Output the (X, Y) coordinate of the center of the cell containing the given text.  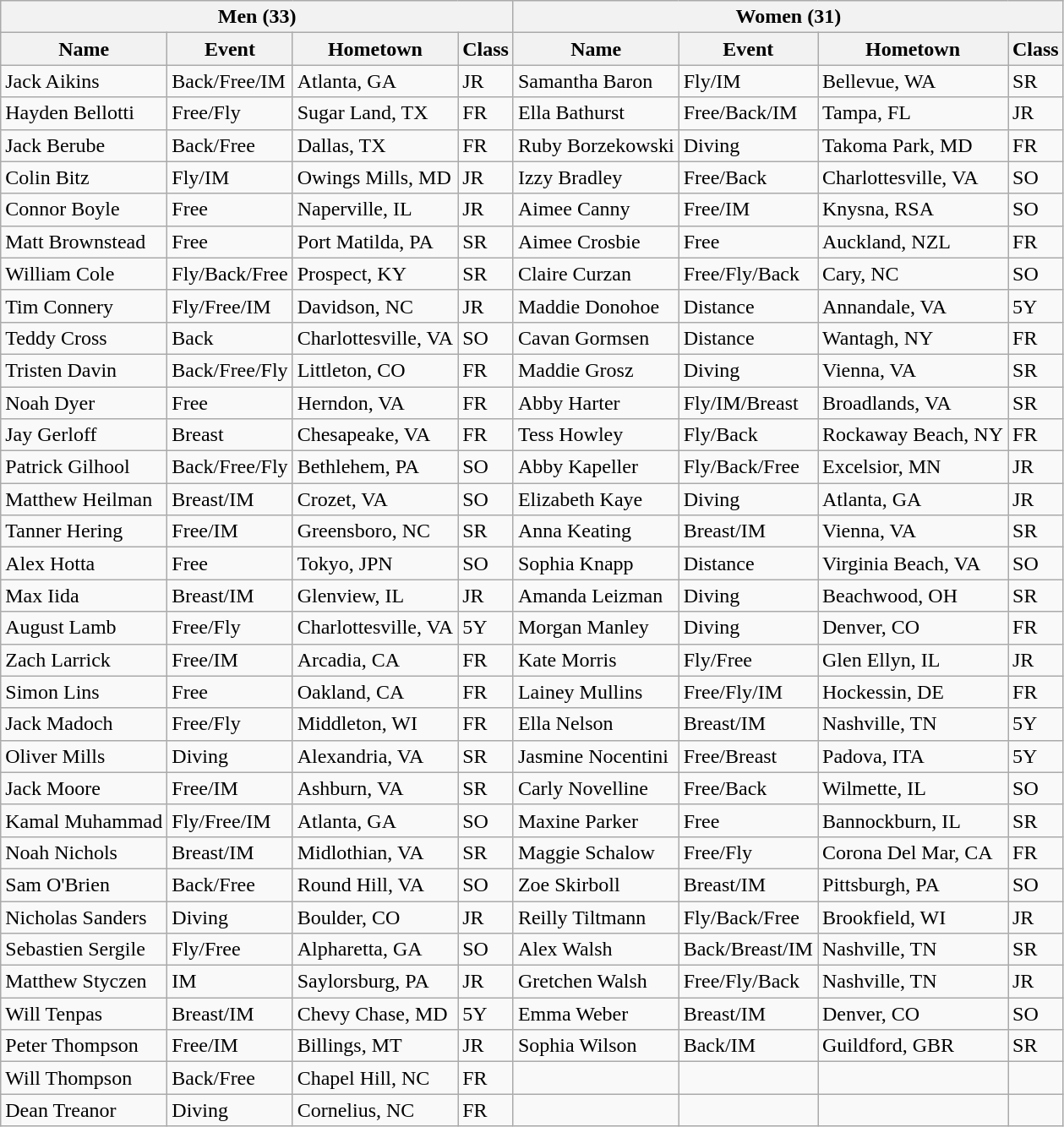
Simon Lins (85, 692)
Maggie Schalow (596, 852)
Jasmine Nocentini (596, 756)
Wilmette, IL (913, 788)
Men (33) (257, 17)
Jay Gerloff (85, 435)
Noah Dyer (85, 403)
Broadlands, VA (913, 403)
Sebastien Sergile (85, 950)
Davidson, NC (375, 306)
Fly/IM/Breast (748, 403)
Beachwood, OH (913, 596)
Aimee Canny (596, 210)
Elizabeth Kaye (596, 499)
Hockessin, DE (913, 692)
Noah Nichols (85, 852)
Matthew Heilman (85, 499)
Hayden Bellotti (85, 113)
Connor Boyle (85, 210)
Glen Ellyn, IL (913, 660)
Excelsior, MN (913, 467)
Crozet, VA (375, 499)
Back (230, 338)
Wantagh, NY (913, 338)
Jack Berube (85, 145)
Virginia Beach, VA (913, 563)
Tristen Davin (85, 370)
Takoma Park, MD (913, 145)
Maxine Parker (596, 820)
Alpharetta, GA (375, 950)
Dean Treanor (85, 1110)
Amanda Leizman (596, 596)
Colin Bitz (85, 177)
Abby Harter (596, 403)
Free/Breast (748, 756)
Cary, NC (913, 274)
Matt Brownstead (85, 242)
Aimee Crosbie (596, 242)
Fly/Back (748, 435)
Free/Back/IM (748, 113)
Dallas, TX (375, 145)
Boulder, CO (375, 917)
Naperville, IL (375, 210)
Auckland, NZL (913, 242)
Billings, MT (375, 1046)
Midlothian, VA (375, 852)
Cornelius, NC (375, 1110)
Alex Walsh (596, 950)
Back/Breast/IM (748, 950)
Zach Larrick (85, 660)
Anna Keating (596, 531)
Claire Curzan (596, 274)
Ashburn, VA (375, 788)
Middleton, WI (375, 724)
Maddie Donohoe (596, 306)
Emma Weber (596, 1014)
Reilly Tiltmann (596, 917)
Glenview, IL (375, 596)
Oliver Mills (85, 756)
Will Tenpas (85, 1014)
Prospect, KY (375, 274)
Tanner Hering (85, 531)
Chevy Chase, MD (375, 1014)
Back/Free/IM (230, 81)
Izzy Bradley (596, 177)
Will Thompson (85, 1078)
Maddie Grosz (596, 370)
Rockaway Beach, NY (913, 435)
Peter Thompson (85, 1046)
Sophia Knapp (596, 563)
Brookfield, WI (913, 917)
Tess Howley (596, 435)
Max Iida (85, 596)
Alex Hotta (85, 563)
Bethlehem, PA (375, 467)
Sam O'Brien (85, 885)
Abby Kapeller (596, 467)
Pittsburgh, PA (913, 885)
Jack Aikins (85, 81)
IM (230, 982)
Matthew Styczen (85, 982)
William Cole (85, 274)
Saylorsburg, PA (375, 982)
Morgan Manley (596, 628)
Carly Novelline (596, 788)
Kate Morris (596, 660)
Knysna, RSA (913, 210)
Free/Fly/IM (748, 692)
Jack Madoch (85, 724)
Chapel Hill, NC (375, 1078)
Tokyo, JPN (375, 563)
Sophia Wilson (596, 1046)
Corona Del Mar, CA (913, 852)
Cavan Gormsen (596, 338)
Ruby Borzekowski (596, 145)
Littleton, CO (375, 370)
Bannockburn, IL (913, 820)
Bellevue, WA (913, 81)
Women (31) (788, 17)
Samantha Baron (596, 81)
Kamal Muhammad (85, 820)
Alexandria, VA (375, 756)
Teddy Cross (85, 338)
Arcadia, CA (375, 660)
Padova, ITA (913, 756)
Ella Bathurst (596, 113)
Annandale, VA (913, 306)
Port Matilda, PA (375, 242)
Gretchen Walsh (596, 982)
Nicholas Sanders (85, 917)
Zoe Skirboll (596, 885)
Back/IM (748, 1046)
Tim Connery (85, 306)
Patrick Gilhool (85, 467)
August Lamb (85, 628)
Breast (230, 435)
Herndon, VA (375, 403)
Guildford, GBR (913, 1046)
Oakland, CA (375, 692)
Ella Nelson (596, 724)
Lainey Mullins (596, 692)
Chesapeake, VA (375, 435)
Tampa, FL (913, 113)
Owings Mills, MD (375, 177)
Greensboro, NC (375, 531)
Jack Moore (85, 788)
Round Hill, VA (375, 885)
Sugar Land, TX (375, 113)
